Search for the cell housing the specified text and yield its (X, Y) center coordinate. 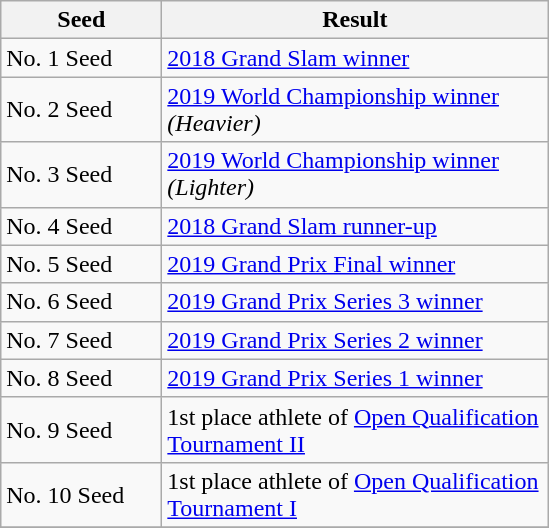
No. 9 Seed (82, 430)
No. 7 Seed (82, 340)
No. 8 Seed (82, 378)
2018 Grand Slam runner-up (355, 226)
2019 Grand Prix Series 1 winner (355, 378)
2019 Grand Prix Final winner (355, 264)
2019 World Championship winner (Heavier) (355, 110)
No. 3 Seed (82, 174)
2019 World Championship winner (Lighter) (355, 174)
No. 6 Seed (82, 302)
No. 1 Seed (82, 58)
2019 Grand Prix Series 2 winner (355, 340)
1st place athlete of Open Qualification Tournament I (355, 494)
2018 Grand Slam winner (355, 58)
No. 4 Seed (82, 226)
2019 Grand Prix Series 3 winner (355, 302)
No. 10 Seed (82, 494)
Seed (82, 20)
1st place athlete of Open Qualification Tournament II (355, 430)
Result (355, 20)
No. 5 Seed (82, 264)
No. 2 Seed (82, 110)
